Find where the given text appears and provide that cell's center as (X, Y) coordinate. 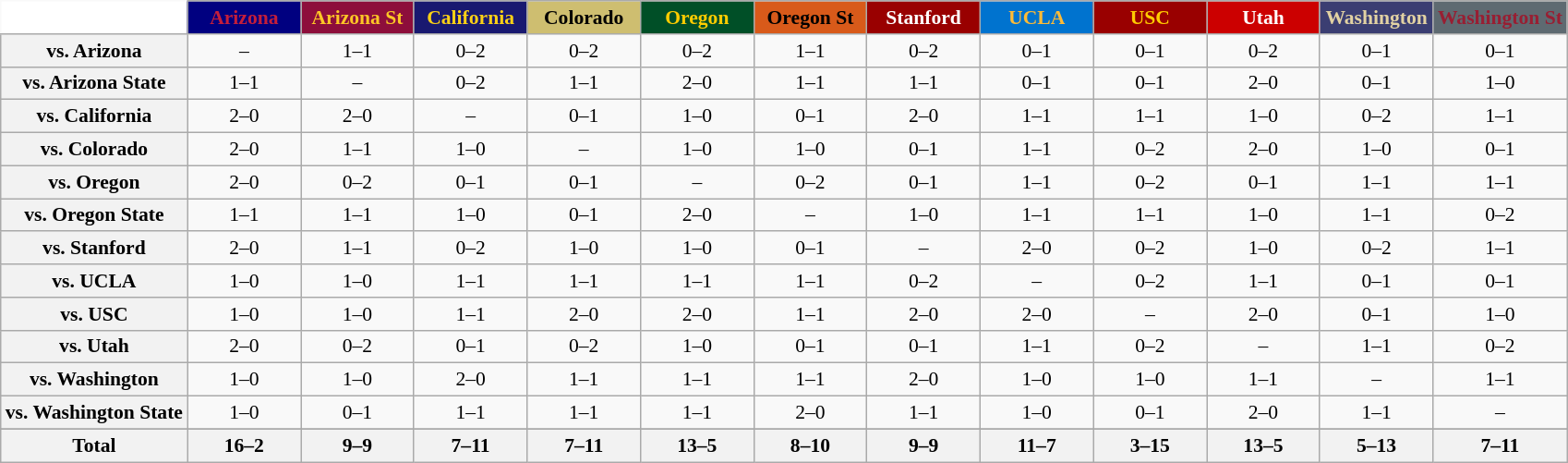
16–2 (244, 445)
USC (1151, 18)
3–15 (1151, 445)
vs. Oregon (94, 182)
Oregon (698, 18)
Total (94, 445)
California (471, 18)
vs. Colorado (94, 150)
vs. UCLA (94, 281)
Colorado (584, 18)
5–13 (1376, 445)
vs. Washington (94, 380)
vs. California (94, 116)
UCLA (1036, 18)
vs. Stanford (94, 249)
Washington (1376, 18)
8–10 (811, 445)
Oregon St (811, 18)
vs. Arizona (94, 51)
Washington St (1500, 18)
Utah (1263, 18)
Arizona St (358, 18)
Arizona (244, 18)
vs. Utah (94, 347)
vs. Oregon State (94, 215)
vs. Arizona State (94, 83)
vs. USC (94, 314)
11–7 (1036, 445)
vs. Washington State (94, 413)
Stanford (923, 18)
